Output the [x, y] coordinate of the center of the cell containing the given text.  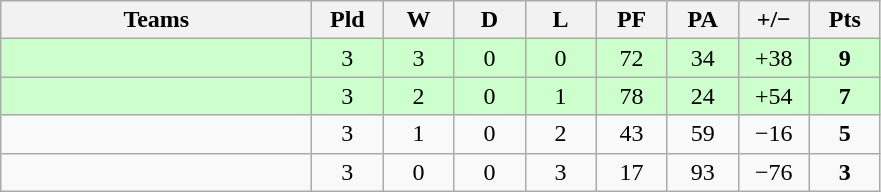
W [418, 20]
93 [702, 172]
Pts [844, 20]
PF [632, 20]
72 [632, 58]
34 [702, 58]
43 [632, 134]
L [560, 20]
5 [844, 134]
+38 [774, 58]
78 [632, 96]
7 [844, 96]
−16 [774, 134]
Teams [156, 20]
17 [632, 172]
59 [702, 134]
24 [702, 96]
Pld [348, 20]
D [490, 20]
+/− [774, 20]
PA [702, 20]
−76 [774, 172]
+54 [774, 96]
9 [844, 58]
